Locate the cell with the specified text and output its (X, Y) center coordinate. 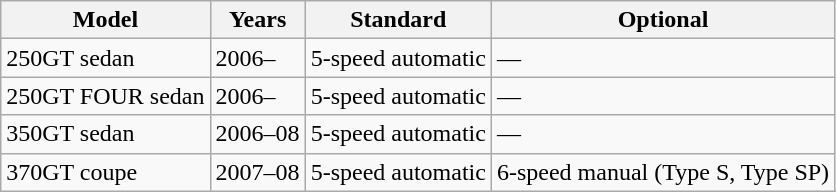
250GT sedan (106, 58)
2006–08 (258, 134)
6-speed manual (Type S, Type SP) (662, 172)
250GT FOUR sedan (106, 96)
350GT sedan (106, 134)
Model (106, 20)
Years (258, 20)
Standard (398, 20)
2007–08 (258, 172)
Optional (662, 20)
370GT coupe (106, 172)
